Determine the [x, y] coordinate at the center of the cell enclosing the given text.  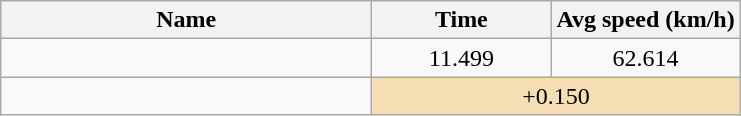
11.499 [462, 58]
Name [186, 20]
62.614 [646, 58]
Time [462, 20]
+0.150 [556, 96]
Avg speed (km/h) [646, 20]
